Find where the given text appears and provide that cell's center as [X, Y] coordinate. 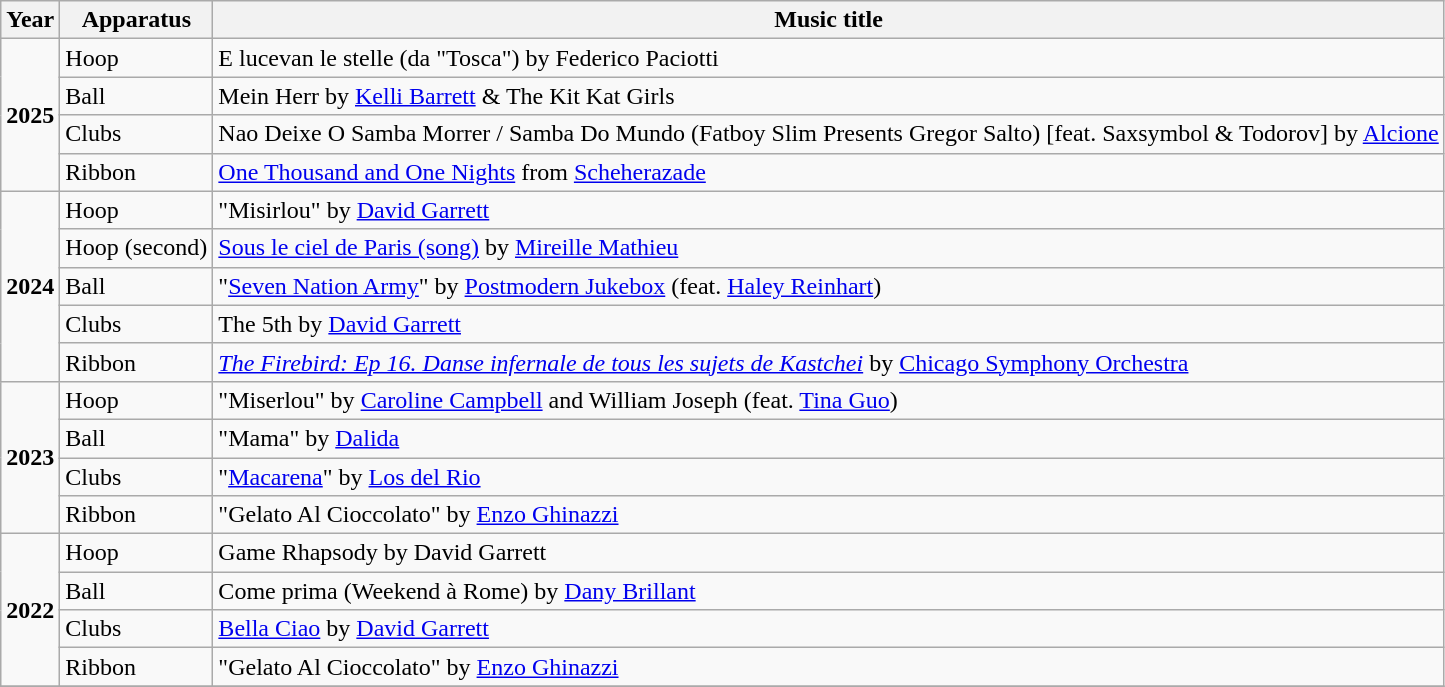
2023 [30, 457]
"Mama" by Dalida [828, 438]
2022 [30, 610]
2024 [30, 286]
"Macarena" by Los del Rio [828, 477]
One Thousand and One Nights from Scheherazade [828, 172]
Come prima (Weekend à Rome) by Dany Brillant [828, 591]
The Firebird: Ep 16. Danse infernale de tous les sujets de Kastchei by Chicago Symphony Orchestra [828, 362]
Year [30, 20]
Hoop (second) [136, 248]
Bella Ciao by David Garrett [828, 629]
2025 [30, 115]
Mein Herr by Kelli Barrett & The Kit Kat Girls [828, 96]
"Seven Nation Army" by Postmodern Jukebox (feat. Haley Reinhart) [828, 286]
Nao Deixe O Samba Morrer / Samba Do Mundo (Fatboy Slim Presents Gregor Salto) [feat. Saxsymbol & Todorov] by Alcione [828, 134]
Game Rhapsody by David Garrett [828, 553]
E lucevan le stelle (da "Tosca") by Federico Paciotti [828, 58]
Sous le ciel de Paris (song) by Mireille Mathieu [828, 248]
Apparatus [136, 20]
The 5th by David Garrett [828, 324]
"Misirlou" by David Garrett [828, 210]
Music title [828, 20]
"Miserlou" by Caroline Campbell and William Joseph (feat. Tina Guo) [828, 400]
